Capture the cell that displays the provided text and extract its (X, Y) central coordinate. 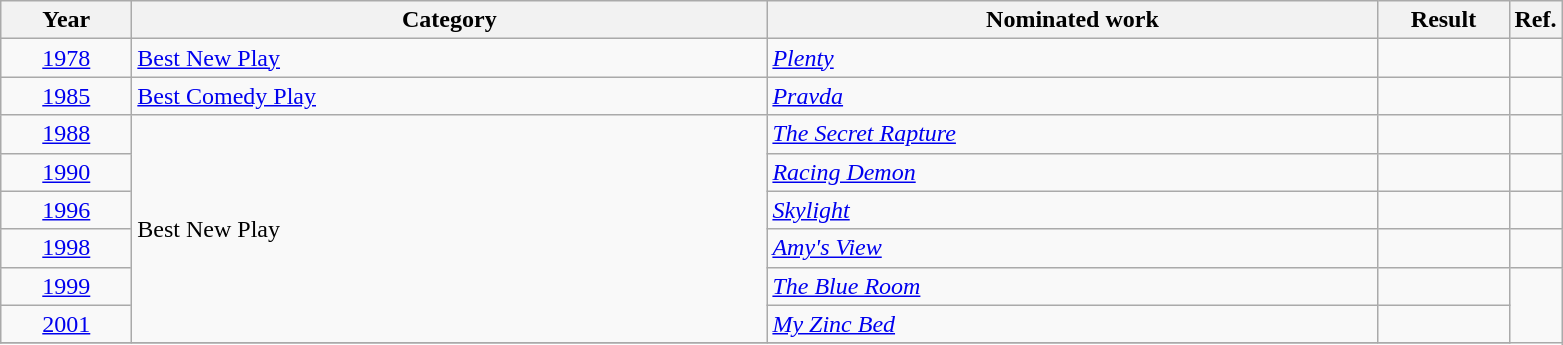
Result (1444, 20)
The Blue Room (1072, 286)
Racing Demon (1072, 172)
1998 (66, 248)
My Zinc Bed (1072, 324)
Best Comedy Play (450, 96)
1985 (66, 96)
Category (450, 20)
Pravda (1072, 96)
1996 (66, 210)
Ref. (1536, 20)
Skylight (1072, 210)
1999 (66, 286)
Plenty (1072, 58)
Year (66, 20)
2001 (66, 324)
1978 (66, 58)
1990 (66, 172)
Amy's View (1072, 248)
The Secret Rapture (1072, 134)
1988 (66, 134)
Nominated work (1072, 20)
